Extract the (x, y) coordinate from the center of the cell holding the provided text.  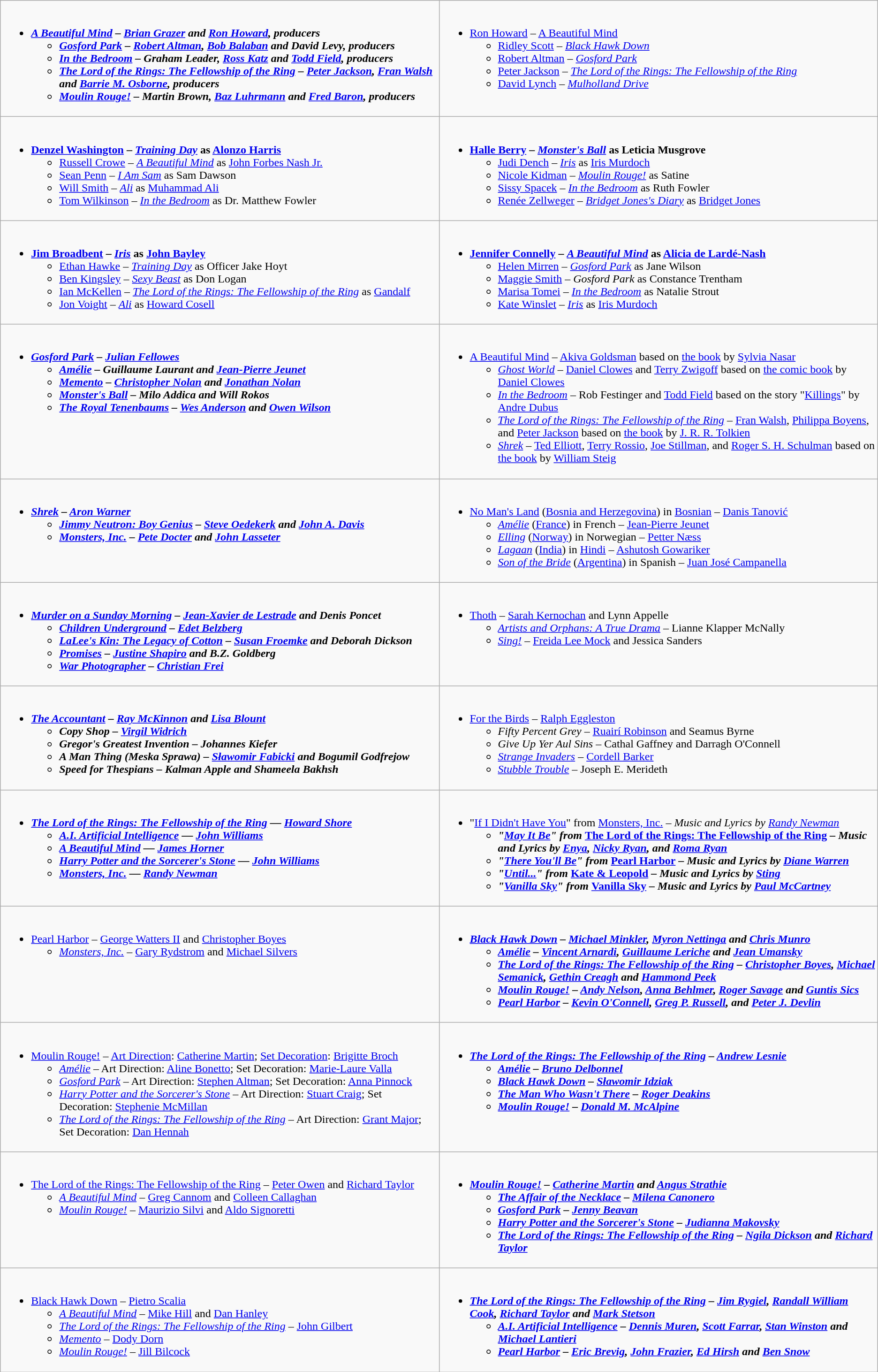
Pearl Harbor – George Watters II and Christopher BoyesMonsters, Inc. – Gary Rydstrom and Michael Silvers (219, 964)
Shrek – Aron WarnerJimmy Neutron: Boy Genius – Steve Oedekerk and John A. DavisMonsters, Inc. – Pete Docter and John Lasseter (219, 530)
Thoth – Sarah Kernochan and Lynn AppelleArtists and Orphans: A True Drama – Lianne Klapper McNallySing! – Freida Lee Mock and Jessica Sanders (658, 634)
